Locate the cell with the specified text and output its (x, y) center coordinate. 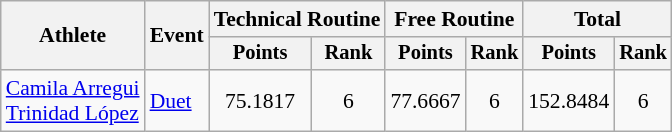
Free Routine (454, 19)
152.8484 (568, 100)
Duet (177, 100)
Technical Routine (298, 19)
Camila ArreguiTrinidad López (73, 100)
75.1817 (260, 100)
Athlete (73, 36)
Event (177, 36)
77.6667 (425, 100)
Total (598, 19)
